Scan for the cell matching the given text and deliver its (x, y) coordinate at center. 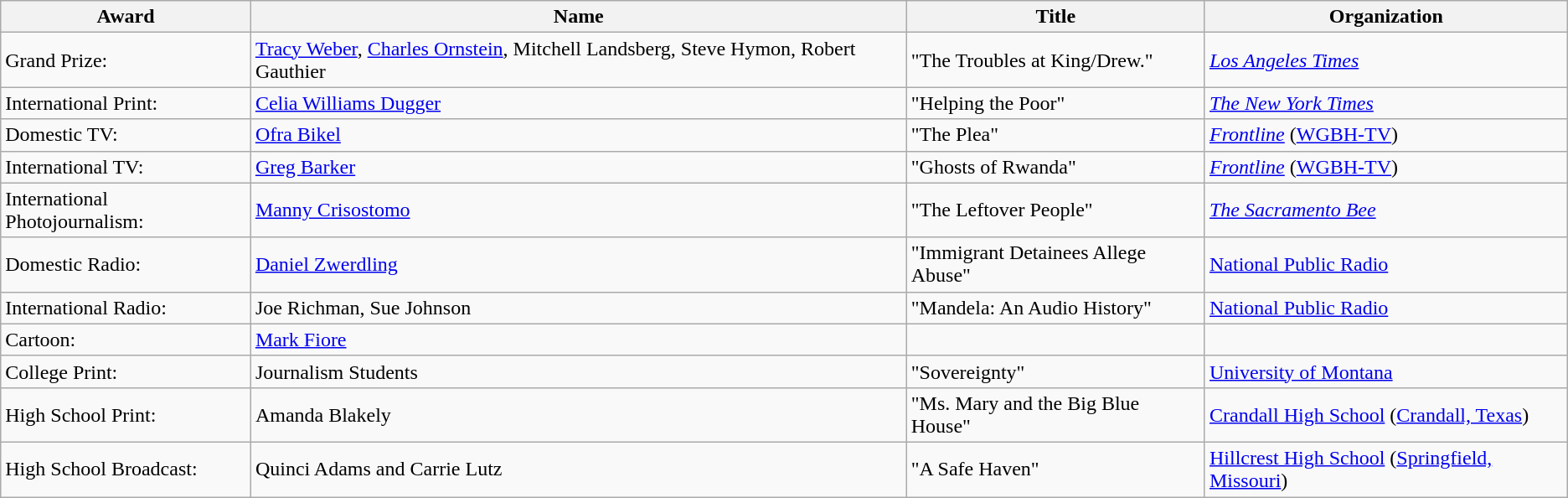
Greg Barker (578, 167)
Manny Crisostomo (578, 210)
Cartoon: (126, 340)
"Ms. Mary and the Big Blue House" (1055, 414)
The Sacramento Bee (1385, 210)
Tracy Weber, Charles Ornstein, Mitchell Landsberg, Steve Hymon, Robert Gauthier (578, 60)
Crandall High School (Crandall, Texas) (1385, 414)
Ofra Bikel (578, 135)
Los Angeles Times (1385, 60)
Organization (1385, 17)
"The Troubles at King/Drew." (1055, 60)
International TV: (126, 167)
Title (1055, 17)
"A Safe Haven" (1055, 469)
The New York Times (1385, 103)
Amanda Blakely (578, 414)
Journalism Students (578, 371)
"Helping the Poor" (1055, 103)
University of Montana (1385, 371)
High School Print: (126, 414)
"The Leftover People" (1055, 210)
Award (126, 17)
"Sovereignty" (1055, 371)
Joe Richman, Sue Johnson (578, 308)
Daniel Zwerdling (578, 265)
Grand Prize: (126, 60)
International Print: (126, 103)
International Radio: (126, 308)
"The Plea" (1055, 135)
Celia Williams Dugger (578, 103)
Domestic TV: (126, 135)
Mark Fiore (578, 340)
"Immigrant Detainees Allege Abuse" (1055, 265)
"Mandela: An Audio History" (1055, 308)
College Print: (126, 371)
International Photojournalism: (126, 210)
Hillcrest High School (Springfield, Missouri) (1385, 469)
Quinci Adams and Carrie Lutz (578, 469)
High School Broadcast: (126, 469)
"Ghosts of Rwanda" (1055, 167)
Name (578, 17)
Domestic Radio: (126, 265)
